Search for the cell housing the specified text and yield its (x, y) center coordinate. 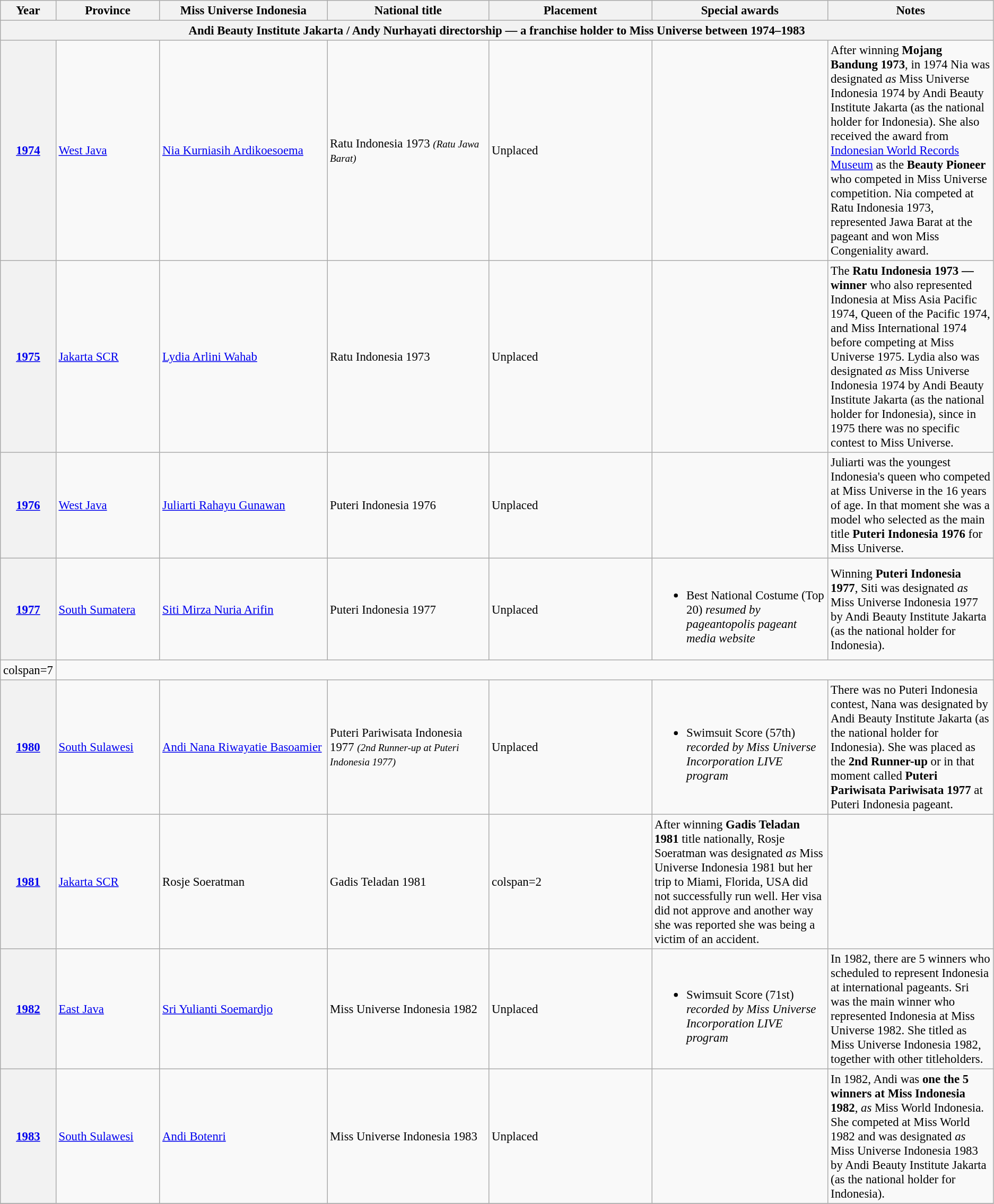
Siti Mirza Nuria Arifin (243, 609)
1980 (28, 747)
Andi Beauty Institute Jakarta / Andy Nurhayati directorship — a franchise holder to Miss Universe between 1974–1983 (497, 31)
National title (408, 11)
East Java (108, 1009)
Special awards (740, 11)
Andi Botenri (243, 1136)
Ratu Indonesia 1973 (Ratu Jawa Barat) (408, 151)
1981 (28, 882)
1974 (28, 151)
Placement (571, 11)
Andi Nana Riwayatie Basoamier (243, 747)
1977 (28, 609)
Sri Yulianti Soemardjo (243, 1009)
Swimsuit Score (71st) recorded by Miss Universe Incorporation LIVE program (740, 1009)
Puteri Pariwisata Indonesia 1977 (2nd Runner-up at Puteri Indonesia 1977) (408, 747)
Juliarti Rahayu Gunawan (243, 505)
Year (28, 11)
1975 (28, 357)
Nia Kurniasih Ardikoesoema (243, 151)
Best National Costume (Top 20) resumed by pageantopolis pageant media website (740, 609)
colspan=7 (28, 670)
Ratu Indonesia 1973 (408, 357)
1982 (28, 1009)
Miss Universe Indonesia 1983 (408, 1136)
colspan=2 (571, 882)
Notes (911, 11)
1983 (28, 1136)
Province (108, 11)
Miss Universe Indonesia 1982 (408, 1009)
1976 (28, 505)
Rosje Soeratman (243, 882)
Puteri Indonesia 1976 (408, 505)
South Sumatera (108, 609)
Puteri Indonesia 1977 (408, 609)
Gadis Teladan 1981 (408, 882)
Lydia Arlini Wahab (243, 357)
Swimsuit Score (57th) recorded by Miss Universe Incorporation LIVE program (740, 747)
Miss Universe Indonesia (243, 11)
